Detect which cell encompasses the target text, then output its (x, y) center coordinate. 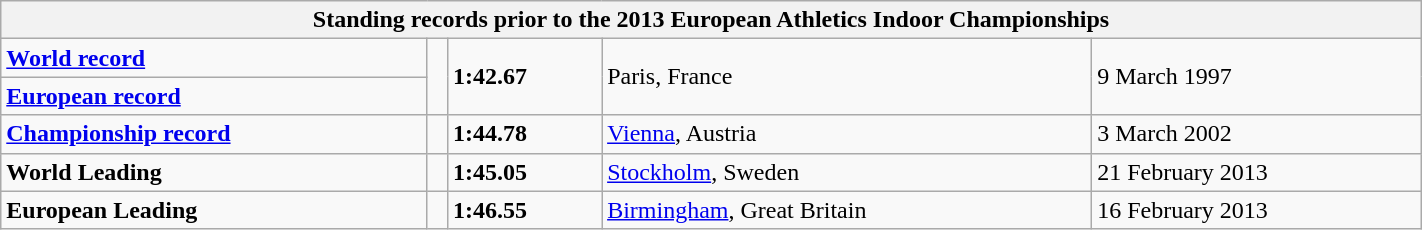
1:42.67 (524, 77)
Vienna, Austria (847, 134)
1:45.05 (524, 172)
European Leading (214, 210)
1:46.55 (524, 210)
1:44.78 (524, 134)
21 February 2013 (1257, 172)
Championship record (214, 134)
World record (214, 58)
Paris, France (847, 77)
9 March 1997 (1257, 77)
Birmingham, Great Britain (847, 210)
European record (214, 96)
World Leading (214, 172)
16 February 2013 (1257, 210)
Stockholm, Sweden (847, 172)
3 March 2002 (1257, 134)
Standing records prior to the 2013 European Athletics Indoor Championships (711, 20)
